Pinpoint the cell where the given text exists, returning its (X, Y) midpoint coordinate. 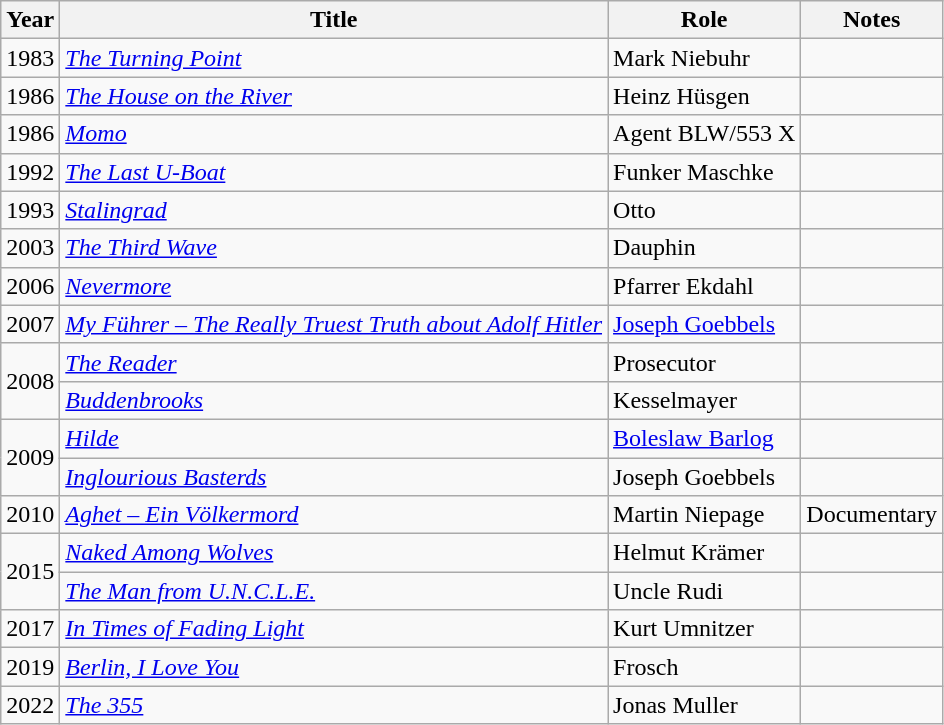
Pfarrer Ekdahl (704, 286)
Buddenbrooks (334, 400)
Documentary (872, 515)
Otto (704, 210)
The Third Wave (334, 248)
The Turning Point (334, 58)
In Times of Fading Light (334, 629)
Berlin, I Love You (334, 667)
Role (704, 20)
2007 (30, 324)
Dauphin (704, 248)
Martin Niepage (704, 515)
Title (334, 20)
Frosch (704, 667)
Stalingrad (334, 210)
2006 (30, 286)
1983 (30, 58)
The Reader (334, 362)
The House on the River (334, 96)
1993 (30, 210)
Mark Niebuhr (704, 58)
1992 (30, 172)
Aghet – Ein Völkermord (334, 515)
Helmut Krämer (704, 553)
Notes (872, 20)
My Führer – The Really Truest Truth about Adolf Hitler (334, 324)
Naked Among Wolves (334, 553)
2008 (30, 381)
The Man from U.N.C.L.E. (334, 591)
2017 (30, 629)
Year (30, 20)
Hilde (334, 438)
Inglourious Basterds (334, 477)
Nevermore (334, 286)
Kurt Umnitzer (704, 629)
2015 (30, 572)
Heinz Hüsgen (704, 96)
2003 (30, 248)
Kesselmayer (704, 400)
Uncle Rudi (704, 591)
Funker Maschke (704, 172)
2022 (30, 705)
2009 (30, 457)
The 355 (334, 705)
Prosecutor (704, 362)
Jonas Muller (704, 705)
The Last U-Boat (334, 172)
Boleslaw Barlog (704, 438)
2010 (30, 515)
Agent BLW/553 X (704, 134)
2019 (30, 667)
Momo (334, 134)
